Extract the [X, Y] coordinate from the center of the cell holding the provided text.  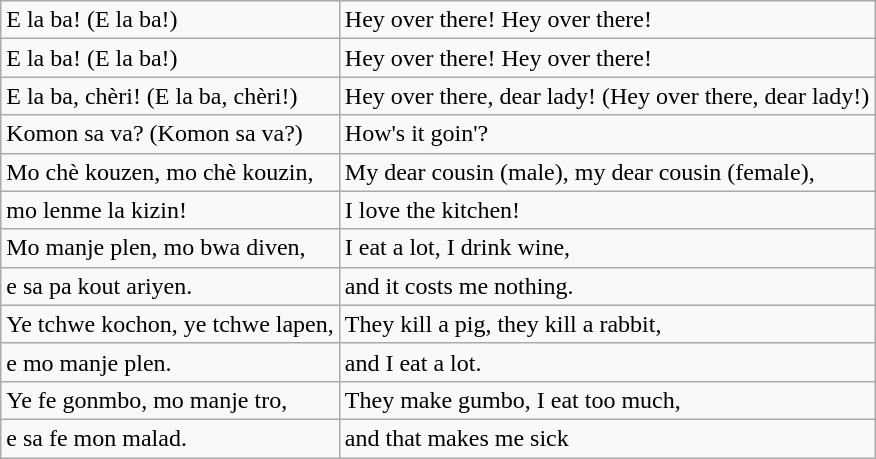
Ye fe gonmbo, mo manje tro, [170, 400]
Mo chè kouzen, mo chè kouzin, [170, 172]
They kill a pig, they kill a rabbit, [606, 324]
I love the kitchen! [606, 210]
Komon sa va? (Komon sa va?) [170, 134]
e sa fe mon malad. [170, 438]
mo lenme la kizin! [170, 210]
e sa pa kout ariyen. [170, 286]
and I eat a lot. [606, 362]
I eat a lot, I drink wine, [606, 248]
How's it goin'? [606, 134]
E la ba, chèri! (E la ba, chèri!) [170, 96]
Hey over there, dear lady! (Hey over there, dear lady!) [606, 96]
and it costs me nothing. [606, 286]
and that makes me sick [606, 438]
Ye tchwe kochon, ye tchwe lapen, [170, 324]
My dear cousin (male), my dear cousin (female), [606, 172]
e mo manje plen. [170, 362]
Mo manje plen, mo bwa diven, [170, 248]
They make gumbo, I eat too much, [606, 400]
